Pinpoint the cell where the given text exists, returning its (x, y) midpoint coordinate. 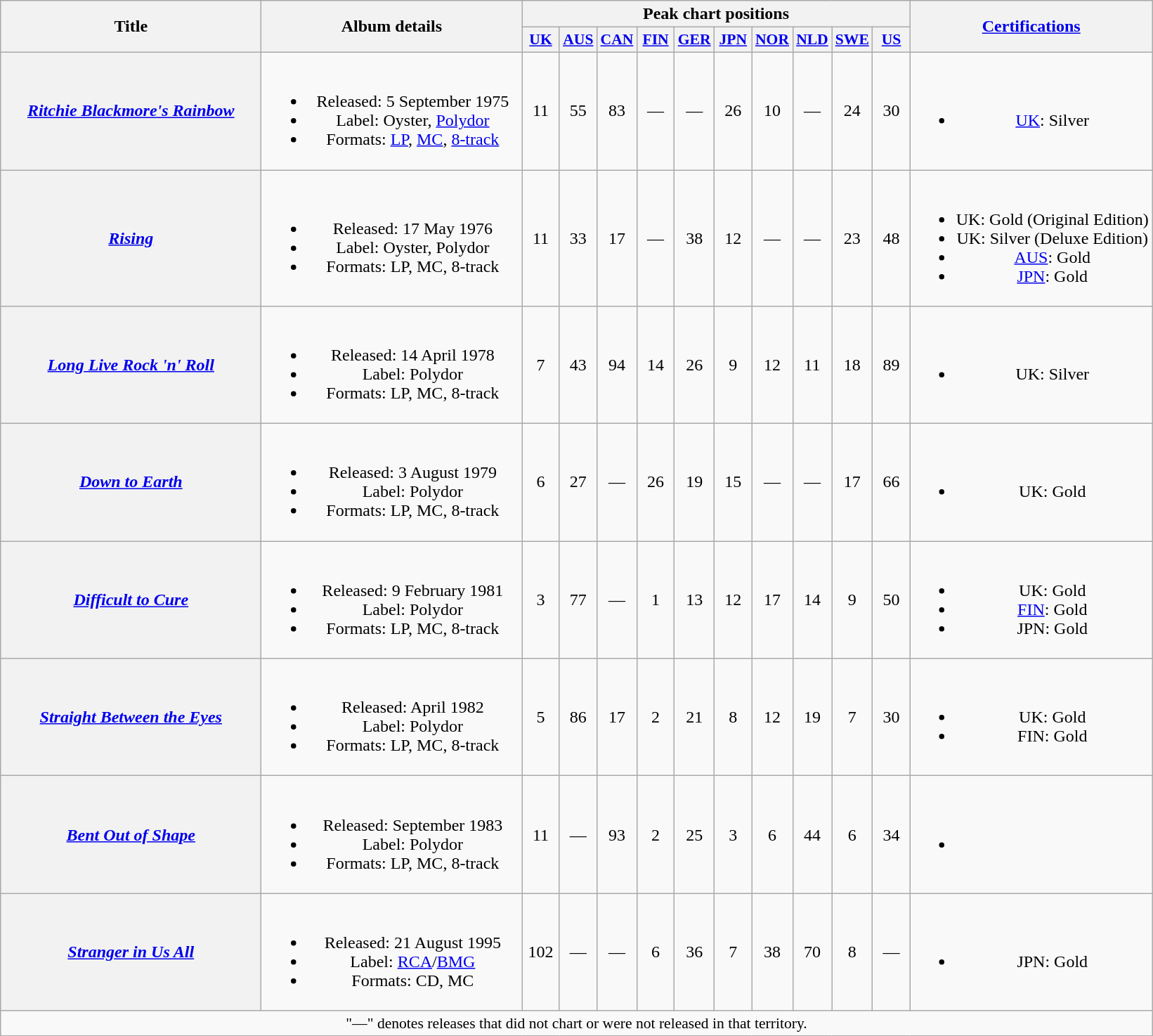
34 (891, 835)
33 (578, 238)
JPN: Gold (1031, 952)
93 (617, 835)
Rising (131, 238)
Down to Earth (131, 482)
Stranger in Us All (131, 952)
"—" denotes releases that did not chart or were not released in that territory. (577, 1023)
JPN (734, 40)
Certifications (1031, 27)
Peak chart positions (716, 14)
86 (578, 717)
FIN (655, 40)
66 (891, 482)
UK: GoldFIN: GoldJPN: Gold (1031, 600)
Released: 9 February 1981Label: PolydorFormats: LP, MC, 8-track (392, 600)
13 (694, 600)
25 (694, 835)
15 (734, 482)
US (891, 40)
10 (772, 111)
Released: 3 August 1979Label: PolydorFormats: LP, MC, 8-track (392, 482)
21 (694, 717)
UK: GoldFIN: Gold (1031, 717)
23 (852, 238)
55 (578, 111)
36 (694, 952)
UK (541, 40)
27 (578, 482)
43 (578, 365)
CAN (617, 40)
102 (541, 952)
Released: 21 August 1995Label: RCA/BMGFormats: CD, MC (392, 952)
NLD (812, 40)
Released: 5 September 1975Label: Oyster, PolydorFormats: LP, MC, 8-track (392, 111)
Straight Between the Eyes (131, 717)
Released: 17 May 1976Label: Oyster, PolydorFormats: LP, MC, 8-track (392, 238)
GER (694, 40)
83 (617, 111)
UK: Gold (Original Edition)UK: Silver (Deluxe Edition)AUS: GoldJPN: Gold (1031, 238)
Released: September 1983Label: PolydorFormats: LP, MC, 8-track (392, 835)
1 (655, 600)
5 (541, 717)
SWE (852, 40)
AUS (578, 40)
50 (891, 600)
UK: Gold (1031, 482)
Bent Out of Shape (131, 835)
24 (852, 111)
NOR (772, 40)
70 (812, 952)
Album details (392, 27)
Ritchie Blackmore's Rainbow (131, 111)
77 (578, 600)
89 (891, 365)
94 (617, 365)
18 (852, 365)
Released: 14 April 1978Label: PolydorFormats: LP, MC, 8-track (392, 365)
44 (812, 835)
Title (131, 27)
48 (891, 238)
Difficult to Cure (131, 600)
Released: April 1982Label: PolydorFormats: LP, MC, 8-track (392, 717)
Long Live Rock 'n' Roll (131, 365)
